Pinpoint the cell where the given text exists, returning its (X, Y) midpoint coordinate. 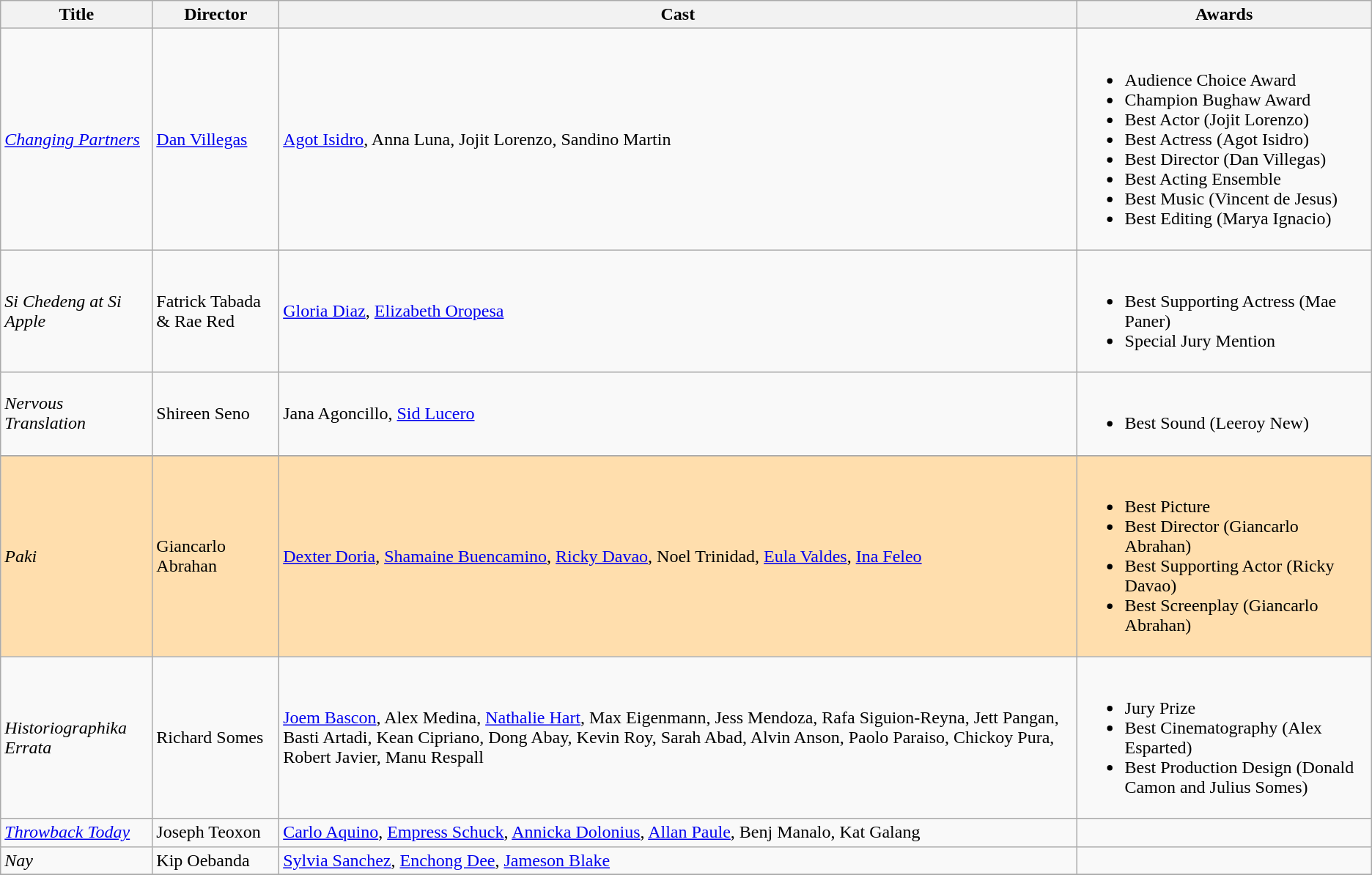
Cast (678, 15)
Throwback Today (76, 832)
Shireen Seno (215, 413)
Changing Partners (76, 139)
Nervous Translation (76, 413)
Richard Somes (215, 737)
Director (215, 15)
Agot Isidro, Anna Luna, Jojit Lorenzo, Sandino Martin (678, 139)
Best Sound (Leeroy New) (1224, 413)
Sylvia Sanchez, Enchong Dee, Jameson Blake (678, 860)
Jana Agoncillo, Sid Lucero (678, 413)
Joseph Teoxon (215, 832)
Awards (1224, 15)
Carlo Aquino, Empress Schuck, Annicka Dolonius, Allan Paule, Benj Manalo, Kat Galang (678, 832)
Paki (76, 555)
Title (76, 15)
Best Supporting Actress (Mae Paner)Special Jury Mention (1224, 311)
Best PictureBest Director (Giancarlo Abrahan)Best Supporting Actor (Ricky Davao)Best Screenplay (Giancarlo Abrahan) (1224, 555)
Si Chedeng at Si Apple (76, 311)
Historiographika Errata (76, 737)
Nay (76, 860)
Dexter Doria, Shamaine Buencamino, Ricky Davao, Noel Trinidad, Eula Valdes, Ina Feleo (678, 555)
Jury PrizeBest Cinematography (Alex Esparted)Best Production Design (Donald Camon and Julius Somes) (1224, 737)
Kip Oebanda (215, 860)
Dan Villegas (215, 139)
Gloria Diaz, Elizabeth Oropesa (678, 311)
Giancarlo Abrahan (215, 555)
Fatrick Tabada & Rae Red (215, 311)
